Locate the cell with the specified text and output its (X, Y) center coordinate. 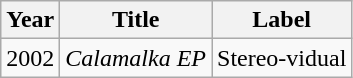
Year (30, 20)
Calamalka EP (136, 58)
Label (282, 20)
2002 (30, 58)
Stereo-vidual (282, 58)
Title (136, 20)
